Find where the given text appears and provide that cell's center as [x, y] coordinate. 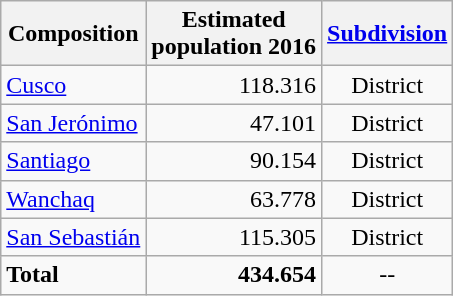
434.654 [234, 275]
115.305 [234, 237]
90.154 [234, 161]
Wanchaq [74, 199]
118.316 [234, 85]
San Jerónimo [74, 123]
Total [74, 275]
63.778 [234, 199]
Santiago [74, 161]
Composition [74, 34]
-- [388, 275]
Subdivision [388, 34]
Cusco [74, 85]
San Sebastián [74, 237]
Estimated population 2016 [234, 34]
47.101 [234, 123]
